Return the [x, y] coordinate for the center point of the cell that contains the specified text.  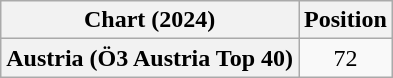
72 [346, 58]
Chart (2024) [150, 20]
Austria (Ö3 Austria Top 40) [150, 58]
Position [346, 20]
